Identify which cell holds the provided text, then report its [x, y] central coordinate. 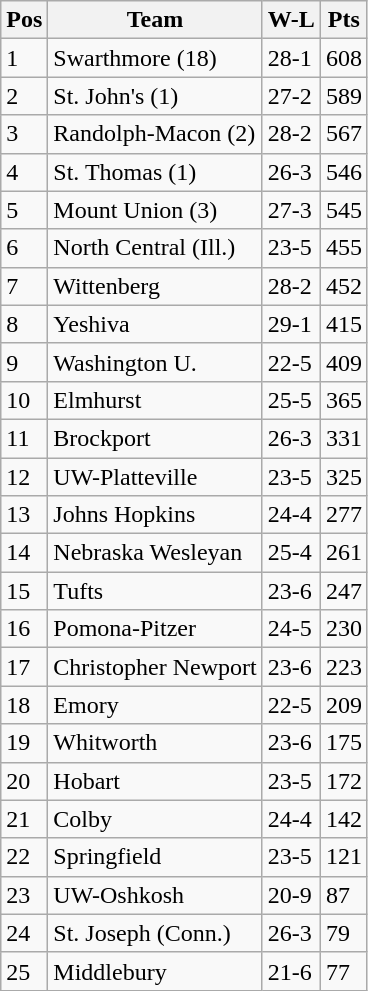
Middlebury [155, 971]
365 [344, 400]
24-5 [291, 629]
Emory [155, 705]
Yeshiva [155, 324]
4 [24, 172]
Tufts [155, 591]
23 [24, 895]
St. John's (1) [155, 96]
28-1 [291, 58]
27-2 [291, 96]
261 [344, 553]
25-4 [291, 553]
St. Thomas (1) [155, 172]
25-5 [291, 400]
8 [24, 324]
7 [24, 286]
77 [344, 971]
121 [344, 857]
9 [24, 362]
14 [24, 553]
Colby [155, 819]
15 [24, 591]
22 [24, 857]
Hobart [155, 781]
175 [344, 743]
142 [344, 819]
18 [24, 705]
87 [344, 895]
Team [155, 20]
5 [24, 210]
455 [344, 248]
Pos [24, 20]
2 [24, 96]
6 [24, 248]
331 [344, 438]
12 [24, 477]
Christopher Newport [155, 667]
20 [24, 781]
3 [24, 134]
325 [344, 477]
UW-Oshkosh [155, 895]
Pts [344, 20]
608 [344, 58]
209 [344, 705]
415 [344, 324]
Springfield [155, 857]
Elmhurst [155, 400]
13 [24, 515]
546 [344, 172]
Nebraska Wesleyan [155, 553]
277 [344, 515]
17 [24, 667]
11 [24, 438]
21-6 [291, 971]
Whitworth [155, 743]
25 [24, 971]
79 [344, 933]
247 [344, 591]
Pomona-Pitzer [155, 629]
Brockport [155, 438]
223 [344, 667]
230 [344, 629]
20-9 [291, 895]
545 [344, 210]
589 [344, 96]
172 [344, 781]
567 [344, 134]
29-1 [291, 324]
1 [24, 58]
North Central (Ill.) [155, 248]
UW-Platteville [155, 477]
19 [24, 743]
Washington U. [155, 362]
409 [344, 362]
Wittenberg [155, 286]
Mount Union (3) [155, 210]
16 [24, 629]
24 [24, 933]
452 [344, 286]
10 [24, 400]
W-L [291, 20]
Randolph-Macon (2) [155, 134]
Johns Hopkins [155, 515]
27-3 [291, 210]
St. Joseph (Conn.) [155, 933]
Swarthmore (18) [155, 58]
21 [24, 819]
